Capture the cell that displays the provided text and extract its (x, y) central coordinate. 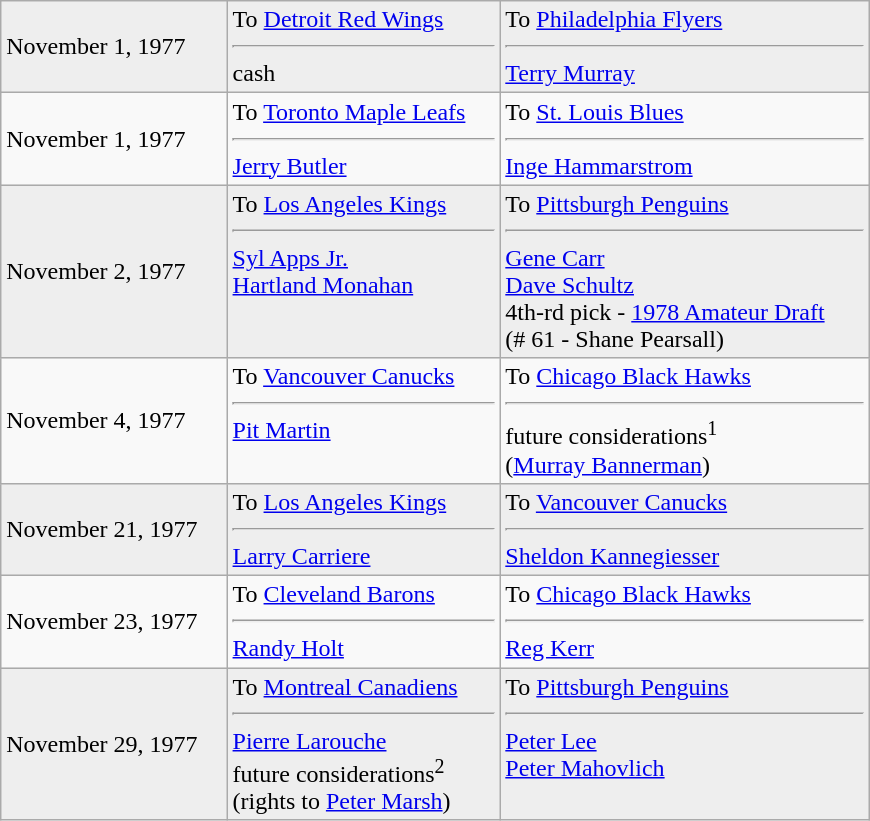
To Toronto Maple LeafsJerry Butler (364, 139)
To Cleveland BaronsRandy Holt (364, 622)
To St. Louis BluesInge Hammarstrom (684, 139)
November 29, 1977 (114, 744)
To Pittsburgh PenguinsPeter LeePeter Mahovlich (684, 744)
To Vancouver CanucksSheldon Kannegiesser (684, 529)
To Los Angeles KingsLarry Carriere (364, 529)
To Detroit Red Wingscash (364, 47)
To Chicago Black Hawksfuture considerations1(Murray Bannerman) (684, 421)
To Philadelphia FlyersTerry Murray (684, 47)
To Pittsburgh PenguinsGene CarrDave Schultz4th-rd pick - 1978 Amateur Draft(# 61 - Shane Pearsall) (684, 272)
November 21, 1977 (114, 529)
To Vancouver CanucksPit Martin (364, 421)
To Los Angeles KingsSyl Apps Jr.Hartland Monahan (364, 272)
November 23, 1977 (114, 622)
To Chicago Black HawksReg Kerr (684, 622)
November 4, 1977 (114, 421)
November 2, 1977 (114, 272)
To Montreal CanadiensPierre Larouchefuture considerations2(rights to Peter Marsh) (364, 744)
